Scan for the cell matching the given text and deliver its (X, Y) coordinate at center. 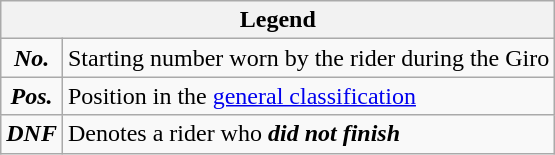
DNF (32, 134)
Legend (278, 20)
Position in the general classification (308, 96)
Denotes a rider who did not finish (308, 134)
Pos. (32, 96)
Starting number worn by the rider during the Giro (308, 58)
No. (32, 58)
